From the cell containing the given text, extract its center point as [x, y] coordinate. 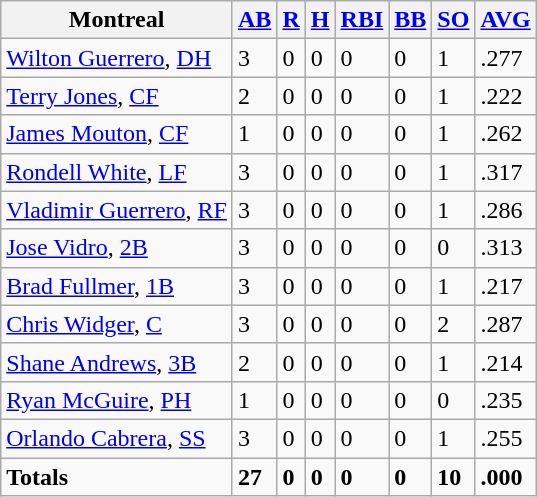
RBI [362, 20]
27 [254, 477]
Brad Fullmer, 1B [117, 286]
10 [454, 477]
Wilton Guerrero, DH [117, 58]
Ryan McGuire, PH [117, 400]
Orlando Cabrera, SS [117, 438]
.255 [506, 438]
AVG [506, 20]
.317 [506, 172]
.214 [506, 362]
.277 [506, 58]
Montreal [117, 20]
.235 [506, 400]
.222 [506, 96]
AB [254, 20]
Chris Widger, C [117, 324]
Vladimir Guerrero, RF [117, 210]
R [291, 20]
James Mouton, CF [117, 134]
.287 [506, 324]
.286 [506, 210]
.262 [506, 134]
.313 [506, 248]
H [320, 20]
.000 [506, 477]
SO [454, 20]
Jose Vidro, 2B [117, 248]
.217 [506, 286]
Rondell White, LF [117, 172]
Totals [117, 477]
Shane Andrews, 3B [117, 362]
Terry Jones, CF [117, 96]
BB [410, 20]
